Detect which cell encompasses the target text, then output its [X, Y] center coordinate. 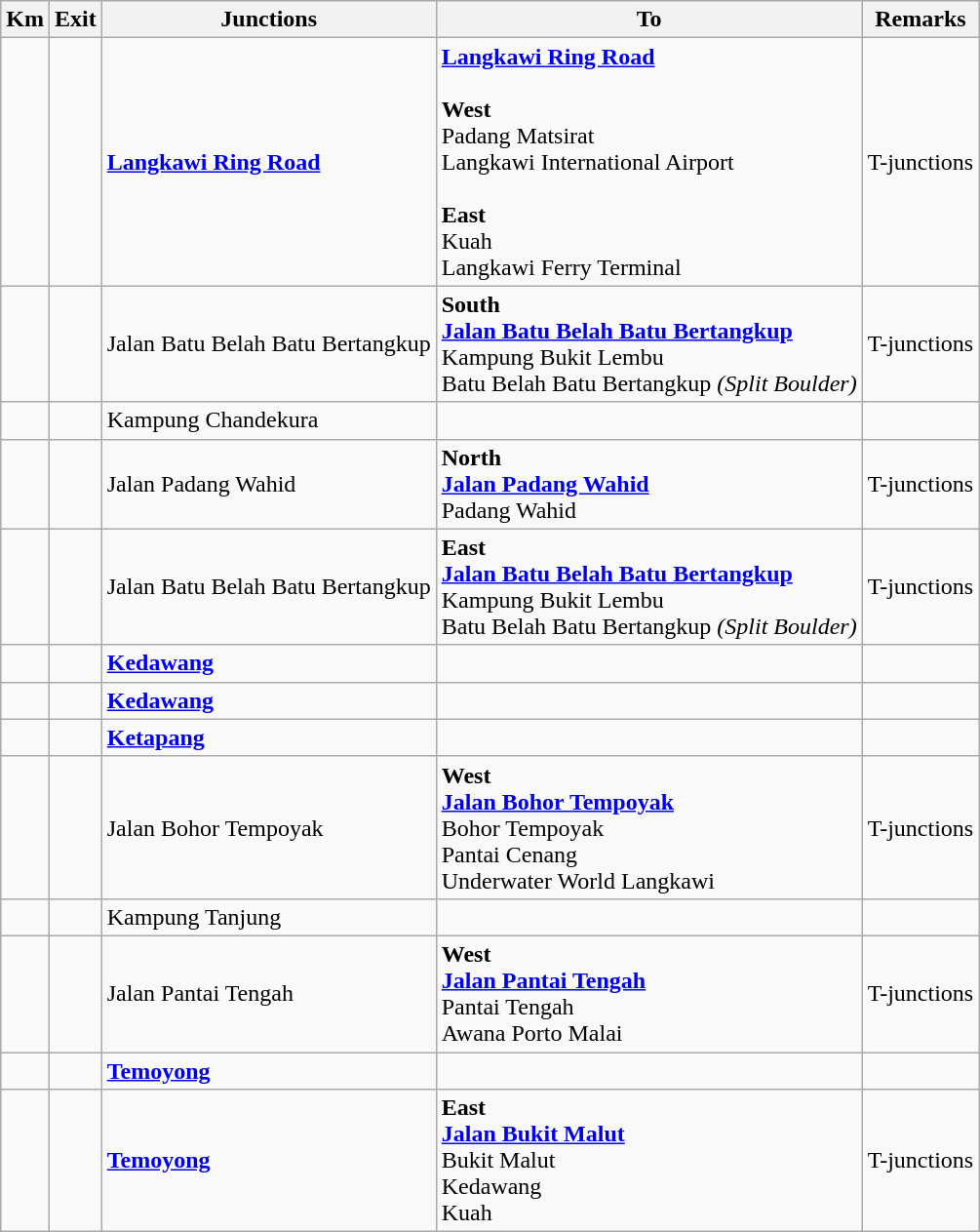
Langkawi Ring Road [269, 162]
To [649, 20]
Jalan Bohor Tempoyak [269, 827]
West Jalan Bohor TempoyakBohor TempoyakPantai Cenang Underwater World Langkawi [649, 827]
Junctions [269, 20]
North Jalan Padang WahidPadang Wahid [649, 484]
Kampung Chandekura [269, 420]
Km [25, 20]
East Jalan Batu Belah Batu BertangkupKampung Bukit LembuBatu Belah Batu Bertangkup (Split Boulder) [649, 587]
Exit [75, 20]
West Jalan Pantai TengahPantai Tengah Awana Porto Malai [649, 993]
Langkawi Ring RoadWest Padang Matsirat Langkawi International Airport East Kuah Langkawi Ferry Terminal [649, 162]
Jalan Pantai Tengah [269, 993]
Ketapang [269, 737]
East Jalan Bukit MalutBukit MalutKedawangKuah [649, 1161]
South Jalan Batu Belah Batu BertangkupKampung Bukit LembuBatu Belah Batu Bertangkup (Split Boulder) [649, 343]
Kampung Tanjung [269, 917]
Jalan Padang Wahid [269, 484]
Remarks [921, 20]
